Detect which cell encompasses the target text, then output its [X, Y] center coordinate. 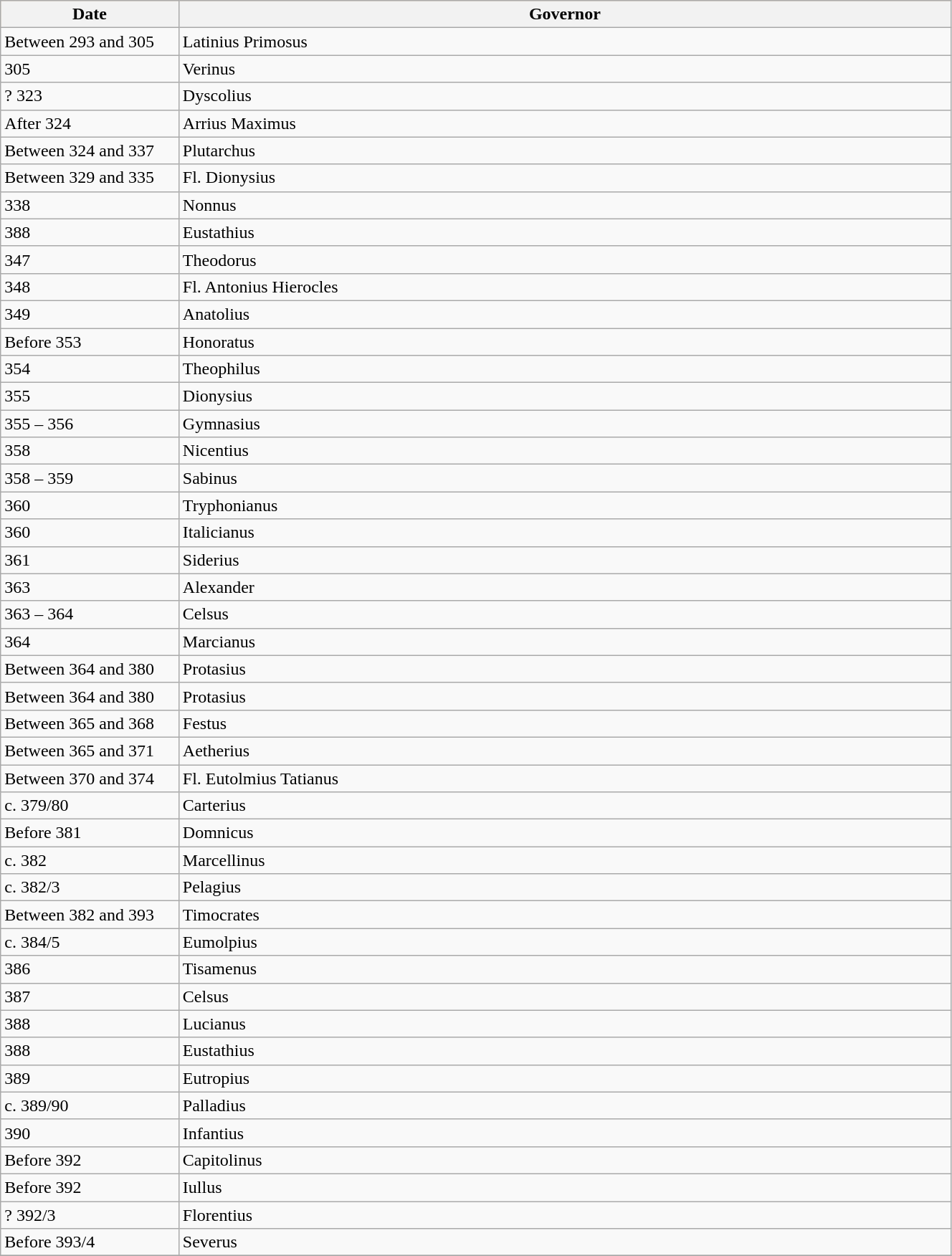
Tryphonianus [565, 505]
Lucianus [565, 1024]
Dionysius [565, 396]
c. 384/5 [90, 942]
Alexander [565, 587]
Verinus [565, 69]
355 – 356 [90, 424]
Between 324 and 337 [90, 151]
Siderius [565, 560]
358 – 359 [90, 478]
Before 381 [90, 833]
Theodorus [565, 260]
Before 353 [90, 342]
Tisamenus [565, 969]
Carterius [565, 806]
305 [90, 69]
354 [90, 369]
Aetherius [565, 751]
Eumolpius [565, 942]
Florentius [565, 1215]
386 [90, 969]
348 [90, 287]
c. 382/3 [90, 888]
c. 389/90 [90, 1105]
Italicianus [565, 533]
Pelagius [565, 888]
Eutropius [565, 1078]
Arrius Maximus [565, 123]
Between 370 and 374 [90, 778]
Between 382 and 393 [90, 915]
Between 365 and 371 [90, 751]
361 [90, 560]
Marcianus [565, 642]
c. 382 [90, 860]
Gymnasius [565, 424]
358 [90, 451]
338 [90, 205]
Fl. Antonius Hierocles [565, 287]
Before 393/4 [90, 1242]
363 – 364 [90, 614]
Date [90, 14]
Dyscolius [565, 96]
387 [90, 996]
Timocrates [565, 915]
Infantius [565, 1133]
? 392/3 [90, 1215]
364 [90, 642]
349 [90, 314]
Nonnus [565, 205]
Honoratus [565, 342]
355 [90, 396]
347 [90, 260]
Anatolius [565, 314]
Between 293 and 305 [90, 42]
Governor [565, 14]
After 324 [90, 123]
390 [90, 1133]
Fl. Eutolmius Tatianus [565, 778]
Festus [565, 723]
? 323 [90, 96]
Palladius [565, 1105]
Between 365 and 368 [90, 723]
Sabinus [565, 478]
363 [90, 587]
Domnicus [565, 833]
Severus [565, 1242]
Iullus [565, 1187]
Latinius Primosus [565, 42]
389 [90, 1078]
Fl. Dionysius [565, 178]
Theophilus [565, 369]
Plutarchus [565, 151]
Marcellinus [565, 860]
Nicentius [565, 451]
Capitolinus [565, 1160]
Between 329 and 335 [90, 178]
c. 379/80 [90, 806]
